Pinpoint the cell where the given text exists, returning its [x, y] midpoint coordinate. 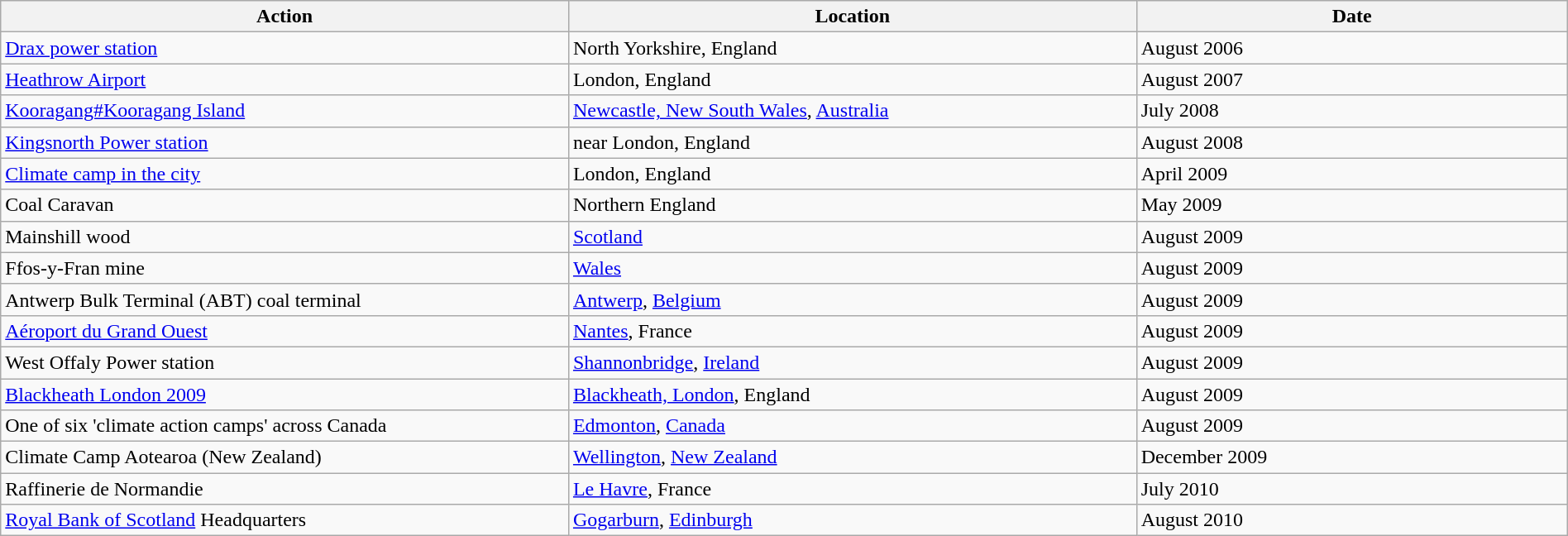
May 2009 [1351, 205]
July 2010 [1351, 489]
near London, England [852, 142]
West Offaly Power station [284, 362]
Date [1351, 17]
August 2010 [1351, 520]
Wellington, New Zealand [852, 457]
Blackheath London 2009 [284, 395]
August 2008 [1351, 142]
Kingsnorth Power station [284, 142]
April 2009 [1351, 174]
Scotland [852, 237]
July 2008 [1351, 111]
Le Havre, France [852, 489]
Nantes, France [852, 331]
One of six 'climate action camps' across Canada [284, 426]
August 2007 [1351, 79]
Newcastle, New South Wales, Australia [852, 111]
Location [852, 17]
Raffinerie de Normandie [284, 489]
Shannonbridge, Ireland [852, 362]
Action [284, 17]
Kooragang#Kooragang Island [284, 111]
Heathrow Airport [284, 79]
Ffos-y-Fran mine [284, 268]
August 2006 [1351, 48]
Antwerp, Belgium [852, 299]
Gogarburn, Edinburgh [852, 520]
North Yorkshire, England [852, 48]
Wales [852, 268]
Edmonton, Canada [852, 426]
Mainshill wood [284, 237]
Coal Caravan [284, 205]
December 2009 [1351, 457]
Blackheath, London, England [852, 395]
Northern England [852, 205]
Drax power station [284, 48]
Royal Bank of Scotland Headquarters [284, 520]
Climate Camp Aotearoa (New Zealand) [284, 457]
Antwerp Bulk Terminal (ABT) coal terminal [284, 299]
Climate camp in the city [284, 174]
Aéroport du Grand Ouest [284, 331]
